Detect which cell encompasses the target text, then output its [x, y] center coordinate. 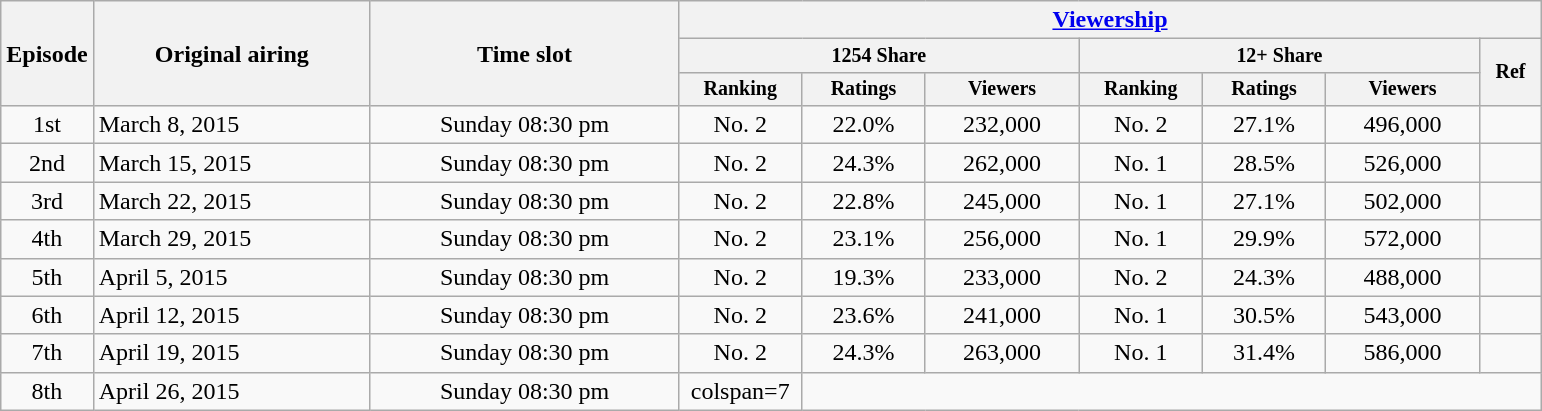
23.1% [864, 239]
22.0% [864, 125]
572,000 [1403, 239]
263,000 [1002, 353]
Ref [1511, 72]
502,000 [1403, 201]
Time slot [524, 54]
Original airing [232, 54]
Episode [47, 54]
April 26, 2015 [232, 391]
526,000 [1403, 163]
23.6% [864, 315]
232,000 [1002, 125]
30.5% [1264, 315]
28.5% [1264, 163]
April 5, 2015 [232, 277]
colspan=7 [740, 391]
8th [47, 391]
241,000 [1002, 315]
543,000 [1403, 315]
1st [47, 125]
2nd [47, 163]
31.4% [1264, 353]
233,000 [1002, 277]
496,000 [1403, 125]
12+ Share [1280, 56]
245,000 [1002, 201]
March 29, 2015 [232, 239]
March 15, 2015 [232, 163]
4th [47, 239]
256,000 [1002, 239]
488,000 [1403, 277]
Viewership [1110, 20]
April 12, 2015 [232, 315]
19.3% [864, 277]
6th [47, 315]
586,000 [1403, 353]
3rd [47, 201]
April 19, 2015 [232, 353]
1254 Share [880, 56]
7th [47, 353]
5th [47, 277]
March 8, 2015 [232, 125]
22.8% [864, 201]
29.9% [1264, 239]
262,000 [1002, 163]
March 22, 2015 [232, 201]
